Search for the cell housing the specified text and yield its (x, y) center coordinate. 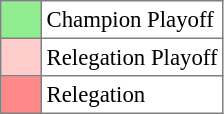
Relegation (132, 95)
Champion Playoff (132, 20)
Relegation Playoff (132, 57)
